Return the (X, Y) coordinate for the center point of the cell that contains the specified text.  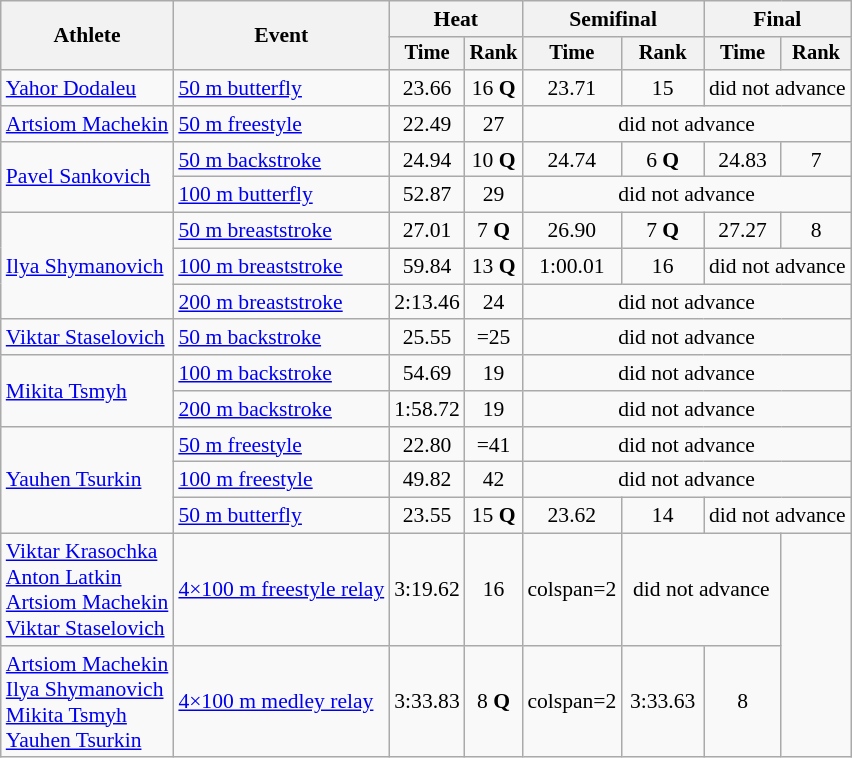
27.27 (742, 231)
Yahor Dodaleu (88, 88)
24.94 (426, 160)
200 m breaststroke (281, 302)
=41 (494, 445)
Ilya Shymanovich (88, 266)
13 Q (494, 267)
29 (494, 195)
27.01 (426, 231)
22.49 (426, 124)
23.62 (572, 516)
Semifinal (613, 19)
100 m breaststroke (281, 267)
16 Q (494, 88)
23.71 (572, 88)
Final (778, 19)
Yauhen Tsurkin (88, 480)
7 (816, 160)
Viktar KrasochkaAnton LatkinArtsiom MachekinViktar Staselovich (88, 590)
2:13.46 (426, 302)
4×100 m medley relay (281, 702)
100 m butterfly (281, 195)
4×100 m freestyle relay (281, 590)
10 Q (494, 160)
Athlete (88, 36)
15 (662, 88)
Event (281, 36)
24.83 (742, 160)
15 Q (494, 516)
59.84 (426, 267)
27 (494, 124)
3:33.83 (426, 702)
3:33.63 (662, 702)
1:58.72 (426, 409)
22.80 (426, 445)
8 Q (494, 702)
Mikita Tsmyh (88, 390)
Artsiom Machekin (88, 124)
=25 (494, 338)
Pavel Sankovich (88, 178)
6 Q (662, 160)
49.82 (426, 480)
1:00.01 (572, 267)
14 (662, 516)
23.66 (426, 88)
100 m freestyle (281, 480)
42 (494, 480)
25.55 (426, 338)
26.90 (572, 231)
24 (494, 302)
52.87 (426, 195)
Artsiom MachekinIlya ShymanovichMikita TsmyhYauhen Tsurkin (88, 702)
200 m backstroke (281, 409)
54.69 (426, 373)
100 m backstroke (281, 373)
Viktar Staselovich (88, 338)
Heat (456, 19)
50 m breaststroke (281, 231)
3:19.62 (426, 590)
23.55 (426, 516)
24.74 (572, 160)
